Return (X, Y) of the center of cell containing provided text 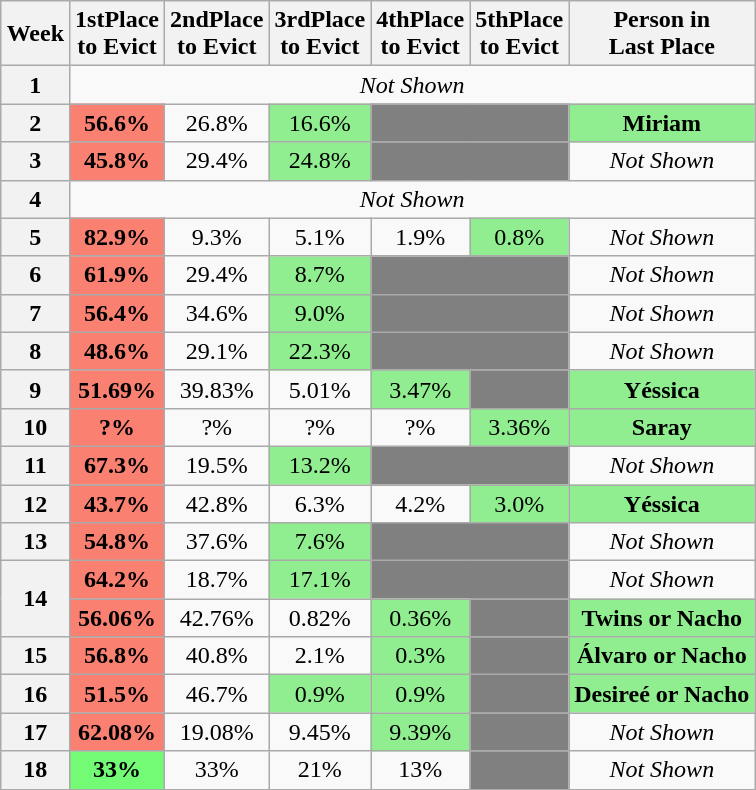
56.06% (118, 618)
3 (35, 161)
2.1% (320, 656)
56.6% (118, 123)
16.6% (320, 123)
6 (35, 275)
9.0% (320, 313)
Twins or Nacho (662, 618)
Desireé or Nacho (662, 694)
43.7% (118, 503)
18 (35, 770)
Álvaro or Nacho (662, 656)
Person inLast Place (662, 34)
11 (35, 465)
9.45% (320, 732)
0.8% (520, 237)
54.8% (118, 542)
1stPlaceto Evict (118, 34)
21% (320, 770)
3rdPlaceto Evict (320, 34)
13.2% (320, 465)
34.6% (217, 313)
13 (35, 542)
4thPlaceto Evict (420, 34)
Miriam (662, 123)
5.01% (320, 389)
42.8% (217, 503)
3.0% (520, 503)
14 (35, 599)
40.8% (217, 656)
17.1% (320, 580)
Saray (662, 427)
18.7% (217, 580)
51.5% (118, 694)
2 (35, 123)
46.7% (217, 694)
9.39% (420, 732)
39.83% (217, 389)
6.3% (320, 503)
1.9% (420, 237)
48.6% (118, 351)
82.9% (118, 237)
62.08% (118, 732)
9.3% (217, 237)
7 (35, 313)
1 (35, 85)
64.2% (118, 580)
3.47% (420, 389)
29.1% (217, 351)
56.8% (118, 656)
56.4% (118, 313)
15 (35, 656)
12 (35, 503)
42.76% (217, 618)
16 (35, 694)
Week (35, 34)
24.8% (320, 161)
61.9% (118, 275)
7.6% (320, 542)
5 (35, 237)
10 (35, 427)
0.36% (420, 618)
8 (35, 351)
2ndPlaceto Evict (217, 34)
4.2% (420, 503)
8.7% (320, 275)
19.5% (217, 465)
37.6% (217, 542)
5thPlaceto Evict (520, 34)
3.36% (520, 427)
45.8% (118, 161)
26.8% (217, 123)
22.3% (320, 351)
5.1% (320, 237)
67.3% (118, 465)
4 (35, 199)
9 (35, 389)
13% (420, 770)
51.69% (118, 389)
0.3% (420, 656)
19.08% (217, 732)
17 (35, 732)
0.82% (320, 618)
